Return [x, y] of the center of cell containing provided text 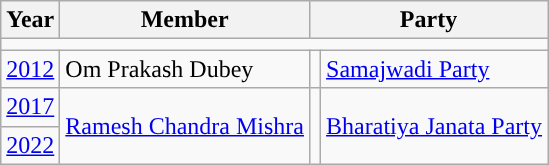
Member [185, 20]
2017 [30, 107]
2012 [30, 69]
Samajwadi Party [434, 69]
Year [30, 20]
Om Prakash Dubey [185, 69]
Ramesh Chandra Mishra [185, 126]
Bharatiya Janata Party [434, 126]
2022 [30, 145]
Party [428, 20]
